For the text-containing cell, return its midpoint in [X, Y] coordinate format. 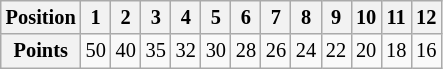
22 [336, 51]
24 [306, 51]
10 [366, 17]
Position [41, 17]
16 [426, 51]
26 [276, 51]
6 [246, 17]
28 [246, 51]
8 [306, 17]
18 [396, 51]
9 [336, 17]
50 [96, 51]
40 [126, 51]
20 [366, 51]
30 [216, 51]
Points [41, 51]
5 [216, 17]
12 [426, 17]
7 [276, 17]
11 [396, 17]
1 [96, 17]
32 [186, 51]
3 [156, 17]
2 [126, 17]
35 [156, 51]
4 [186, 17]
